Return the [x, y] coordinate for the center point of the cell that contains the specified text.  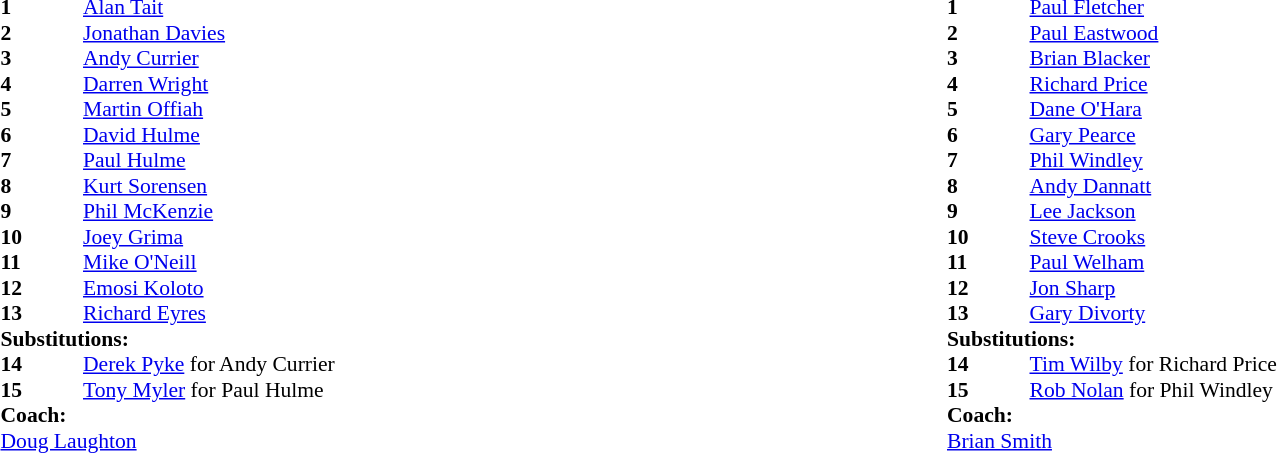
Mike O'Neill [209, 263]
Paul Hulme [209, 161]
Emosi Koloto [209, 288]
Lee Jackson [1154, 211]
Tony Myler for Paul Hulme [209, 390]
Paul Eastwood [1154, 33]
Jon Sharp [1154, 288]
Gary Divorty [1154, 313]
Richard Price [1154, 84]
Brian Blacker [1154, 59]
Rob Nolan for Phil Windley [1154, 390]
Gary Pearce [1154, 135]
Phil McKenzie [209, 211]
Tim Wilby for Richard Price [1154, 365]
Steve Crooks [1154, 237]
Jonathan Davies [209, 33]
Andy Dannatt [1154, 186]
Darren Wright [209, 84]
Phil Windley [1154, 161]
Andy Currier [209, 59]
Derek Pyke for Andy Currier [209, 365]
Dane O'Hara [1154, 109]
Paul Welham [1154, 263]
Kurt Sorensen [209, 186]
Richard Eyres [209, 313]
Joey Grima [209, 237]
David Hulme [209, 135]
Martin Offiah [209, 109]
